Capture the cell that displays the provided text and extract its (x, y) central coordinate. 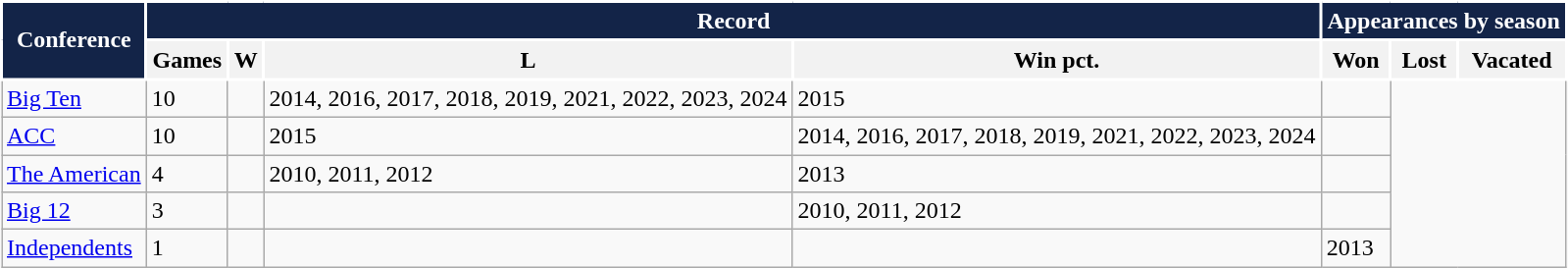
Big Ten (75, 98)
W (245, 60)
Games (186, 60)
ACC (75, 135)
Big 12 (75, 211)
1 (186, 248)
3 (186, 211)
Vacated (1512, 60)
Lost (1424, 60)
Appearances by season (1443, 22)
Record (733, 22)
Win pct. (1057, 60)
Won (1355, 60)
Independents (75, 248)
L (528, 60)
The American (75, 174)
Conference (75, 41)
4 (186, 174)
